Scan for the cell matching the given text and deliver its (X, Y) coordinate at center. 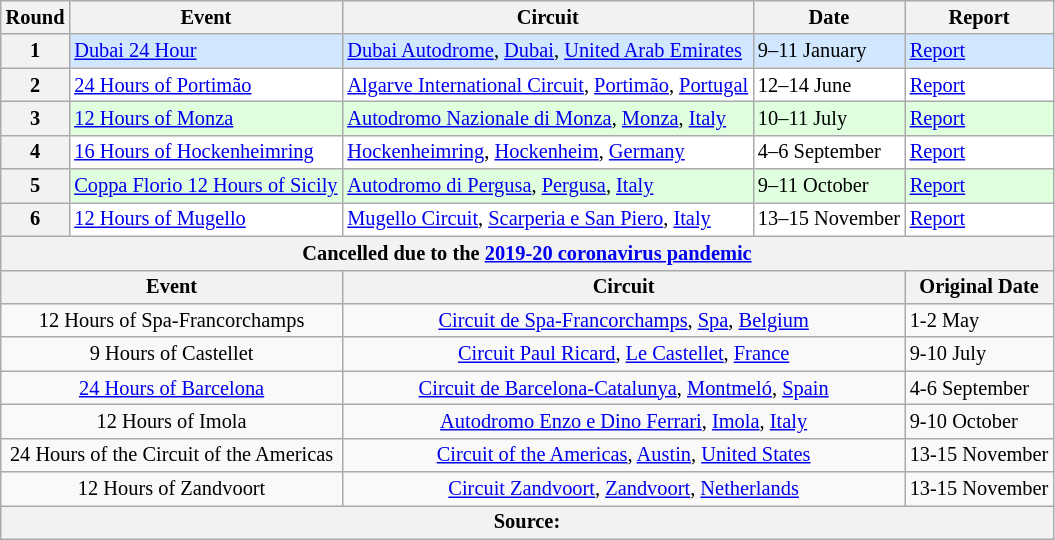
Dubai Autodrome, Dubai, United Arab Emirates (548, 51)
3 (36, 118)
Autodromo di Pergusa, Pergusa, Italy (548, 186)
Algarve International Circuit, Portimão, Portugal (548, 85)
12–14 June (829, 85)
4-6 September (979, 388)
Hockenheimring, Hockenheim, Germany (548, 152)
Date (829, 17)
Original Date (979, 287)
1-2 May (979, 320)
Circuit de Barcelona-Catalunya, Montmeló, Spain (623, 388)
12 Hours of Monza (206, 118)
Round (36, 17)
Dubai 24 Hour (206, 51)
9-10 October (979, 421)
4 (36, 152)
10–11 July (829, 118)
Circuit Paul Ricard, Le Castellet, France (623, 354)
Cancelled due to the 2019-20 coronavirus pandemic (527, 253)
Coppa Florio 12 Hours of Sicily (206, 186)
4–6 September (829, 152)
6 (36, 219)
2 (36, 85)
Circuit de Spa-Francorchamps, Spa, Belgium (623, 320)
12 Hours of Imola (172, 421)
Autodromo Enzo e Dino Ferrari, Imola, Italy (623, 421)
5 (36, 186)
12 Hours of Mugello (206, 219)
9-10 July (979, 354)
24 Hours of the Circuit of the Americas (172, 455)
9 Hours of Castellet (172, 354)
Mugello Circuit, Scarperia e San Piero, Italy (548, 219)
Source: (527, 522)
16 Hours of Hockenheimring (206, 152)
Circuit Zandvoort, Zandvoort, Netherlands (623, 489)
24 Hours of Barcelona (172, 388)
Autodromo Nazionale di Monza, Monza, Italy (548, 118)
13–15 November (829, 219)
Circuit of the Americas, Austin, United States (623, 455)
9–11 January (829, 51)
24 Hours of Portimão (206, 85)
1 (36, 51)
12 Hours of Spa-Francorchamps (172, 320)
12 Hours of Zandvoort (172, 489)
9–11 October (829, 186)
